Determine the [x, y] coordinate at the center of the cell enclosing the given text.  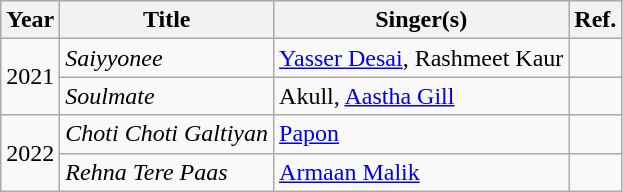
Singer(s) [422, 20]
Yasser Desai, Rashmeet Kaur [422, 58]
Ref. [596, 20]
2022 [30, 153]
Saiyyonee [167, 58]
Choti Choti Galtiyan [167, 134]
Papon [422, 134]
Title [167, 20]
Akull, Aastha Gill [422, 96]
2021 [30, 77]
Year [30, 20]
Soulmate [167, 96]
Rehna Tere Paas [167, 172]
Armaan Malik [422, 172]
